Return the [X, Y] coordinate for the center point of the cell that contains the specified text.  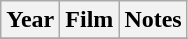
Film [90, 20]
Year [30, 20]
Notes [153, 20]
